Extract the [x, y] coordinate from the center of the cell holding the provided text.  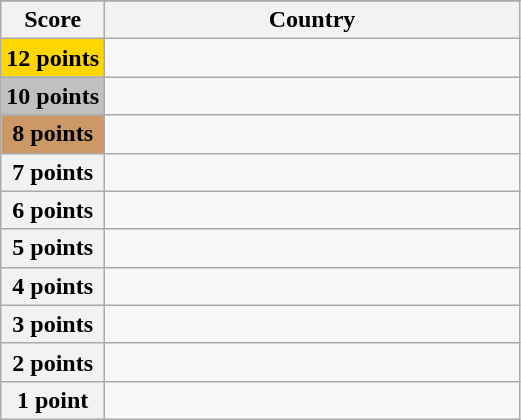
5 points [53, 248]
3 points [53, 324]
6 points [53, 210]
7 points [53, 172]
Country [312, 20]
10 points [53, 96]
1 point [53, 400]
Score [53, 20]
8 points [53, 134]
12 points [53, 58]
2 points [53, 362]
4 points [53, 286]
